Return the (X, Y) coordinate for the center point of the cell that contains the specified text.  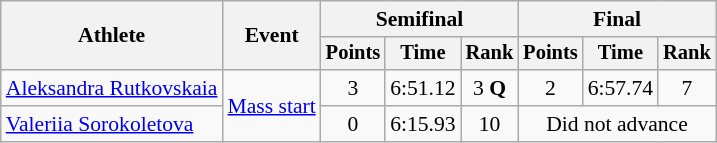
6:57.74 (620, 88)
Event (271, 36)
3 Q (490, 88)
6:51.12 (422, 88)
7 (687, 88)
3 (353, 88)
Valeriia Sorokoletova (112, 124)
0 (353, 124)
Mass start (271, 106)
Semifinal (420, 19)
Aleksandra Rutkovskaia (112, 88)
Final (616, 19)
Athlete (112, 36)
Did not advance (616, 124)
2 (550, 88)
6:15.93 (422, 124)
10 (490, 124)
